Scan for the cell matching the given text and deliver its [X, Y] coordinate at center. 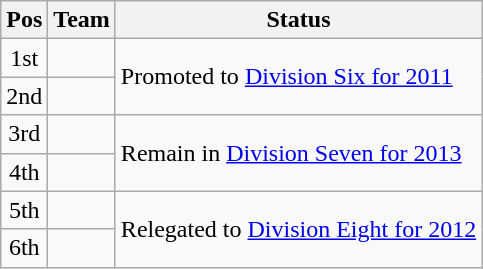
Promoted to Division Six for 2011 [298, 77]
Remain in Division Seven for 2013 [298, 153]
5th [24, 210]
Status [298, 20]
Pos [24, 20]
1st [24, 58]
6th [24, 248]
3rd [24, 134]
2nd [24, 96]
Team [82, 20]
4th [24, 172]
Relegated to Division Eight for 2012 [298, 229]
